Provide the (X, Y) coordinate of the cell's center where the given text is located.  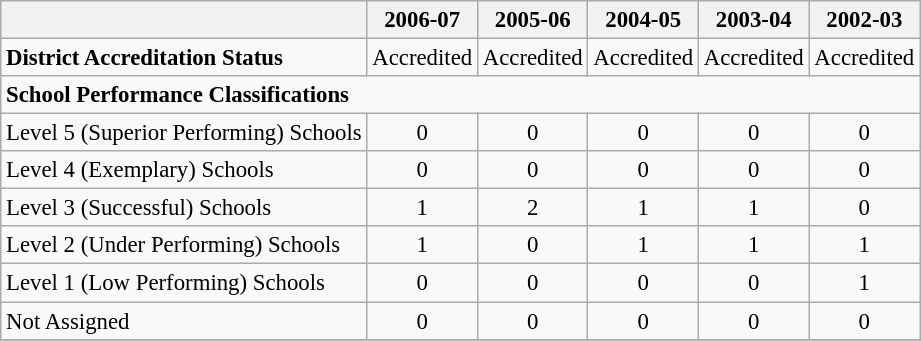
Level 2 (Under Performing) Schools (184, 245)
2003-04 (754, 20)
Level 1 (Low Performing) Schools (184, 283)
District Accreditation Status (184, 58)
2005-06 (532, 20)
2002-03 (864, 20)
Not Assigned (184, 321)
2006-07 (422, 20)
2004-05 (644, 20)
Level 4 (Exemplary) Schools (184, 170)
School Performance Classifications (460, 95)
Level 3 (Successful) Schools (184, 208)
2 (532, 208)
Level 5 (Superior Performing) Schools (184, 133)
